Extract the [X, Y] coordinate from the center of the cell holding the provided text.  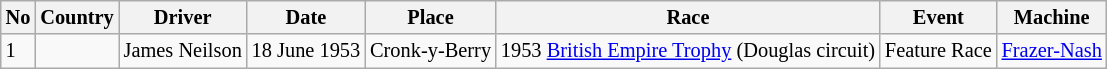
Feature Race [938, 51]
Frazer-Nash [1052, 51]
Machine [1052, 17]
18 June 1953 [306, 51]
Date [306, 17]
Driver [183, 17]
Cronk-y-Berry [430, 51]
Country [76, 17]
Race [688, 17]
James Neilson [183, 51]
1953 British Empire Trophy (Douglas circuit) [688, 51]
1 [18, 51]
Place [430, 17]
Event [938, 17]
No [18, 17]
